Provide the [X, Y] coordinate of the cell's center where the given text is located.  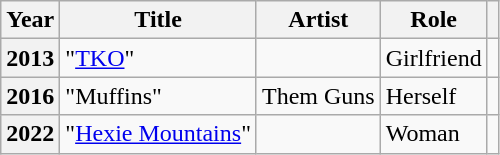
Woman [434, 134]
Year [30, 20]
Them Guns [318, 96]
2013 [30, 58]
Title [158, 20]
2022 [30, 134]
"TKO" [158, 58]
Herself [434, 96]
"Hexie Mountains" [158, 134]
Role [434, 20]
2016 [30, 96]
"Muffins" [158, 96]
Girlfriend [434, 58]
Artist [318, 20]
